Capture the cell that displays the provided text and extract its (x, y) central coordinate. 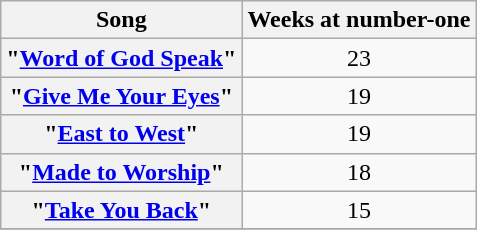
"Made to Worship" (122, 172)
"Give Me Your Eyes" (122, 96)
18 (359, 172)
"East to West" (122, 134)
Song (122, 20)
"Take You Back" (122, 210)
23 (359, 58)
"Word of God Speak" (122, 58)
15 (359, 210)
Weeks at number-one (359, 20)
